Capture the cell that displays the provided text and extract its [X, Y] central coordinate. 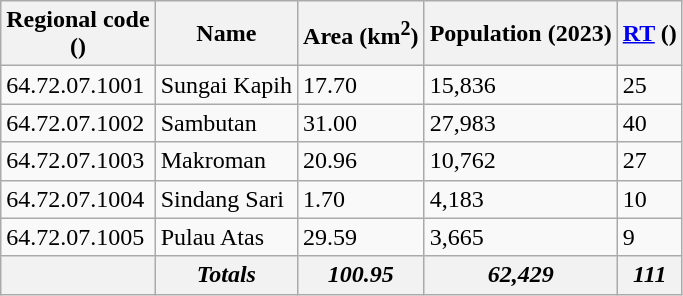
Name [226, 34]
64.72.07.1005 [78, 237]
Regional code() [78, 34]
4,183 [520, 199]
27,983 [520, 123]
Area (km2) [362, 34]
27 [650, 161]
1.70 [362, 199]
3,665 [520, 237]
29.59 [362, 237]
31.00 [362, 123]
100.95 [362, 275]
Pulau Atas [226, 237]
64.72.07.1001 [78, 85]
9 [650, 237]
64.72.07.1002 [78, 123]
RT () [650, 34]
15,836 [520, 85]
Totals [226, 275]
20.96 [362, 161]
Sindang Sari [226, 199]
Sambutan [226, 123]
62,429 [520, 275]
25 [650, 85]
64.72.07.1003 [78, 161]
64.72.07.1004 [78, 199]
Population (2023) [520, 34]
10,762 [520, 161]
Makroman [226, 161]
111 [650, 275]
Sungai Kapih [226, 85]
40 [650, 123]
10 [650, 199]
17.70 [362, 85]
